Capture the cell that displays the provided text and extract its [x, y] central coordinate. 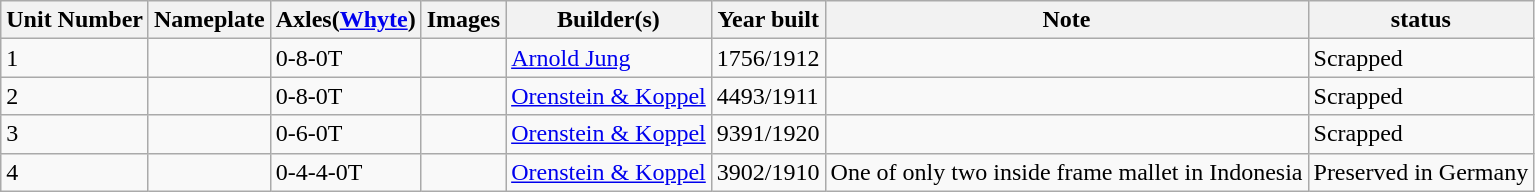
1756/1912 [768, 58]
Unit Number [75, 20]
9391/1920 [768, 134]
One of only two inside frame mallet in Indonesia [1066, 172]
1 [75, 58]
0-4-4-0T [346, 172]
2 [75, 96]
0-6-0T [346, 134]
Builder(s) [609, 20]
Preserved in Germany [1421, 172]
4 [75, 172]
Axles(Whyte) [346, 20]
3902/1910 [768, 172]
Nameplate [209, 20]
Images [463, 20]
3 [75, 134]
Arnold Jung [609, 58]
4493/1911 [768, 96]
Note [1066, 20]
status [1421, 20]
Year built [768, 20]
